Determine the (X, Y) coordinate at the center of the cell enclosing the given text.  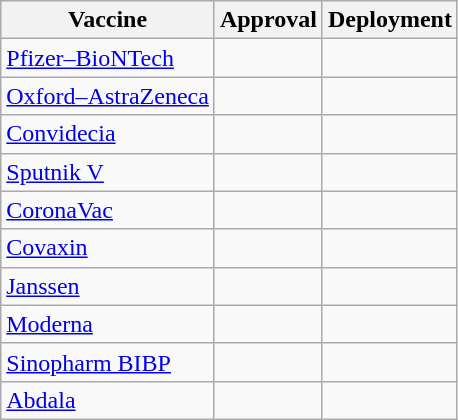
Oxford–AstraZeneca (108, 96)
Approval (268, 20)
CoronaVac (108, 210)
Moderna (108, 324)
Sinopharm BIBP (108, 362)
Abdala (108, 400)
Janssen (108, 286)
Covaxin (108, 248)
Pfizer–BioNTech (108, 58)
Sputnik V (108, 172)
Deployment (390, 20)
Convidecia (108, 134)
Vaccine (108, 20)
